Identify which cell holds the provided text, then report its [X, Y] central coordinate. 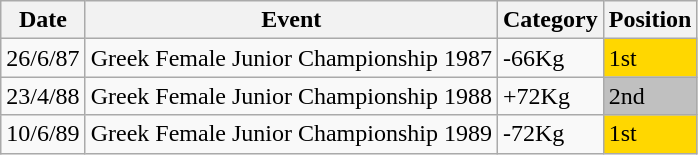
+72Kg [550, 96]
-66Kg [550, 58]
2nd [650, 96]
Greek Female Junior Championship 1989 [291, 134]
Category [550, 20]
10/6/89 [43, 134]
Position [650, 20]
-72Kg [550, 134]
Event [291, 20]
26/6/87 [43, 58]
Greek Female Junior Championship 1987 [291, 58]
Date [43, 20]
Greek Female Junior Championship 1988 [291, 96]
23/4/88 [43, 96]
